Scan for the cell matching the given text and deliver its (x, y) coordinate at center. 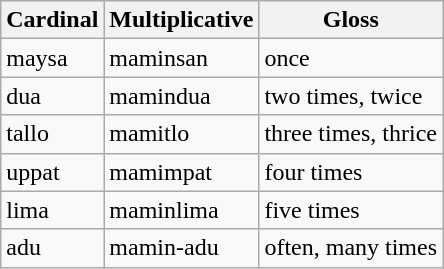
four times (351, 172)
two times, twice (351, 96)
lima (52, 210)
dua (52, 96)
tallo (52, 134)
uppat (52, 172)
mamitlo (182, 134)
Cardinal (52, 20)
often, many times (351, 248)
five times (351, 210)
Gloss (351, 20)
maminsan (182, 58)
mamimpat (182, 172)
adu (52, 248)
mamindua (182, 96)
mamin-adu (182, 248)
Multiplicative (182, 20)
maminlima (182, 210)
once (351, 58)
maysa (52, 58)
three times, thrice (351, 134)
